Determine the [X, Y] coordinate at the center of the cell enclosing the given text.  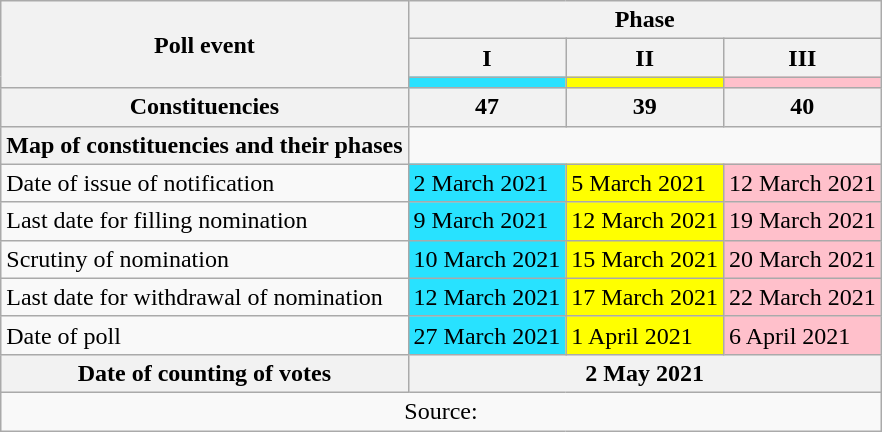
40 [802, 107]
Date of poll [204, 335]
39 [645, 107]
Phase [644, 20]
22 March 2021 [802, 297]
17 March 2021 [645, 297]
II [645, 58]
III [802, 58]
20 March 2021 [802, 259]
Source: [441, 411]
I [487, 58]
Date of counting of votes [204, 373]
6 April 2021 [802, 335]
2 March 2021 [487, 183]
19 March 2021 [802, 221]
5 March 2021 [645, 183]
Constituencies [204, 107]
Last date for filling nomination [204, 221]
Last date for withdrawal of nomination [204, 297]
2 May 2021 [644, 373]
9 March 2021 [487, 221]
Map of constituencies and their phases [204, 145]
1 April 2021 [645, 335]
10 March 2021 [487, 259]
15 March 2021 [645, 259]
47 [487, 107]
Poll event [204, 44]
27 March 2021 [487, 335]
Date of issue of notification [204, 183]
Scrutiny of nomination [204, 259]
